Extract the [x, y] coordinate from the center of the cell holding the provided text.  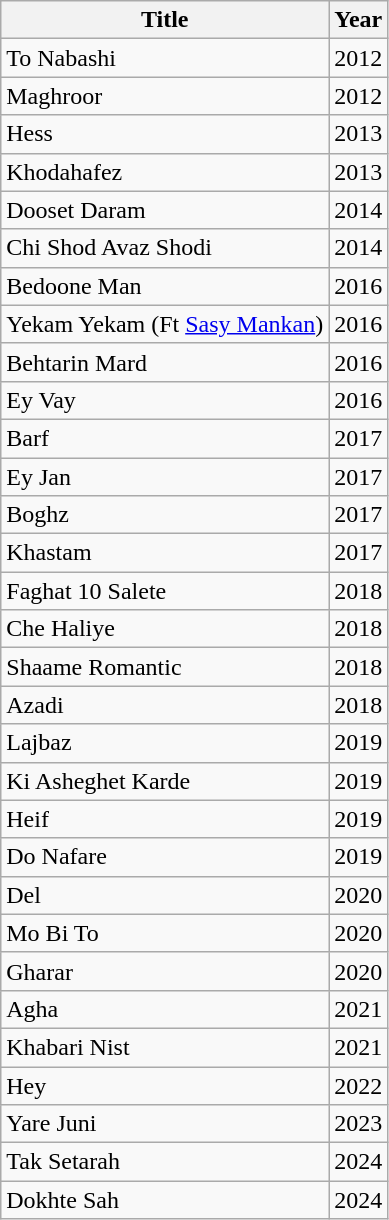
Ki Asheghet Karde [165, 781]
Chi Shod Avaz Shodi [165, 248]
Maghroor [165, 96]
Boghz [165, 515]
Lajbaz [165, 743]
Heif [165, 819]
Ey Jan [165, 477]
Ey Vay [165, 400]
Barf [165, 438]
Yare Juni [165, 1124]
Behtarin Mard [165, 362]
Agha [165, 1009]
Khabari Nist [165, 1047]
Shaame Romantic [165, 667]
Yekam Yekam (Ft Sasy Mankan) [165, 324]
To Nabashi [165, 58]
Khastam [165, 553]
Dooset Daram [165, 210]
Gharar [165, 971]
Faghat 10 Salete [165, 591]
Azadi [165, 705]
2022 [358, 1085]
Mo Bi To [165, 933]
Tak Setarah [165, 1162]
Che Haliye [165, 629]
Hess [165, 134]
Dokhte Sah [165, 1200]
Bedoone Man [165, 286]
2023 [358, 1124]
Del [165, 895]
Title [165, 20]
Khodahafez [165, 172]
Do Nafare [165, 857]
Hey [165, 1085]
Year [358, 20]
